Locate the cell with the specified text and output its (X, Y) center coordinate. 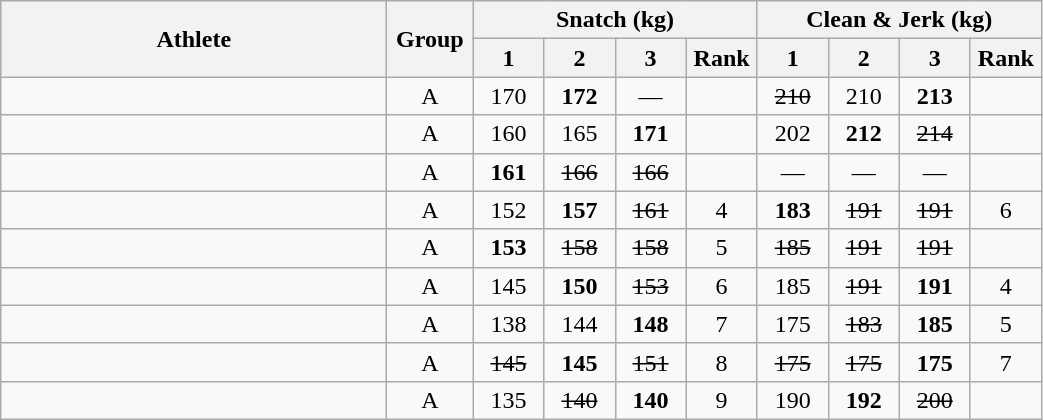
Clean & Jerk (kg) (899, 20)
152 (508, 210)
172 (580, 96)
138 (508, 324)
8 (722, 362)
135 (508, 400)
192 (864, 400)
202 (792, 134)
213 (934, 96)
200 (934, 400)
190 (792, 400)
160 (508, 134)
170 (508, 96)
165 (580, 134)
148 (650, 324)
9 (722, 400)
157 (580, 210)
Group (430, 39)
151 (650, 362)
Snatch (kg) (615, 20)
212 (864, 134)
214 (934, 134)
Athlete (194, 39)
144 (580, 324)
171 (650, 134)
150 (580, 286)
